For the text-containing cell, return its midpoint in [x, y] coordinate format. 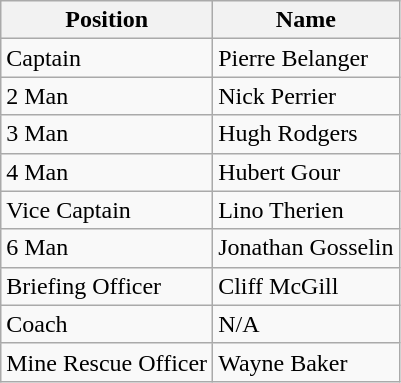
Mine Rescue Officer [107, 362]
Name [306, 20]
Vice Captain [107, 210]
Pierre Belanger [306, 58]
Captain [107, 58]
Lino Therien [306, 210]
Jonathan Gosselin [306, 248]
Cliff McGill [306, 286]
Nick Perrier [306, 96]
4 Man [107, 172]
Coach [107, 324]
2 Man [107, 96]
Hubert Gour [306, 172]
6 Man [107, 248]
3 Man [107, 134]
Briefing Officer [107, 286]
Wayne Baker [306, 362]
Hugh Rodgers [306, 134]
N/A [306, 324]
Position [107, 20]
